Determine the [x, y] coordinate at the center of the cell enclosing the given text.  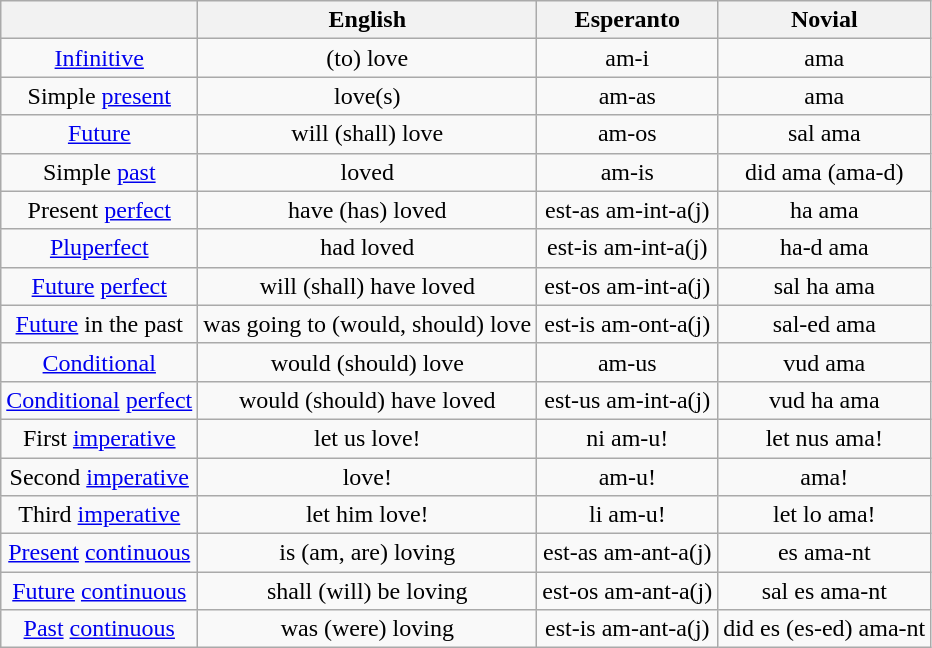
did ama (ama-d) [824, 172]
li am-u! [628, 515]
est-as am-ant-a(j) [628, 553]
am-u! [628, 477]
est-is am-ant-a(j) [628, 629]
love(s) [368, 96]
is (am, are) loving [368, 553]
Third imperative [100, 515]
vud ama [824, 362]
Esperanto [628, 20]
let lo ama! [824, 515]
ha-d ama [824, 248]
Conditional [100, 362]
est-os am-ant-a(j) [628, 591]
let him love! [368, 515]
Future in the past [100, 324]
Past continuous [100, 629]
Present perfect [100, 210]
was going to (would, should) love [368, 324]
Future [100, 134]
Future perfect [100, 286]
shall (will) be loving [368, 591]
did es (es-ed) ama-nt [824, 629]
Second imperative [100, 477]
am-i [628, 58]
am-as [628, 96]
Infinitive [100, 58]
es ama-nt [824, 553]
sal ha ama [824, 286]
Novial [824, 20]
est-is am-ont-a(j) [628, 324]
am-is [628, 172]
Pluperfect [100, 248]
est-os am-int-a(j) [628, 286]
ama! [824, 477]
Simple past [100, 172]
have (has) loved [368, 210]
sal ama [824, 134]
First imperative [100, 438]
(to) love [368, 58]
will (shall) have loved [368, 286]
let nus ama! [824, 438]
Simple present [100, 96]
est-as am-int-a(j) [628, 210]
am-us [628, 362]
was (were) loving [368, 629]
ha ama [824, 210]
had loved [368, 248]
sal-ed ama [824, 324]
would (should) have loved [368, 400]
let us love! [368, 438]
vud ha ama [824, 400]
will (shall) love [368, 134]
loved [368, 172]
sal es ama-nt [824, 591]
Conditional perfect [100, 400]
ni am-u! [628, 438]
est-us am-int-a(j) [628, 400]
love! [368, 477]
Future continuous [100, 591]
est-is am-int-a(j) [628, 248]
am-os [628, 134]
Present continuous [100, 553]
would (should) love [368, 362]
English [368, 20]
